From the cell containing the given text, extract its center point as [x, y] coordinate. 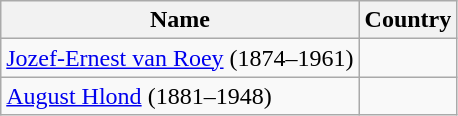
Jozef-Ernest van Roey (1874–1961) [180, 58]
August Hlond (1881–1948) [180, 96]
Country [408, 20]
Name [180, 20]
